Return [x, y] of the center of cell containing provided text 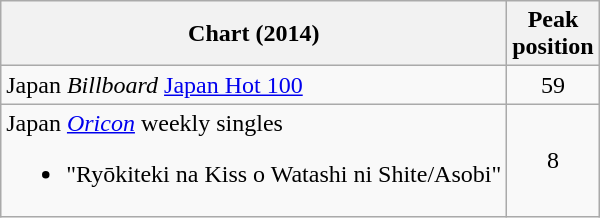
Japan Oricon weekly singles"Ryōkiteki na Kiss o Watashi ni Shite/Asobi" [254, 160]
Peakposition [553, 34]
Chart (2014) [254, 34]
Japan Billboard Japan Hot 100 [254, 85]
59 [553, 85]
8 [553, 160]
